Scan for the cell matching the given text and deliver its (x, y) coordinate at center. 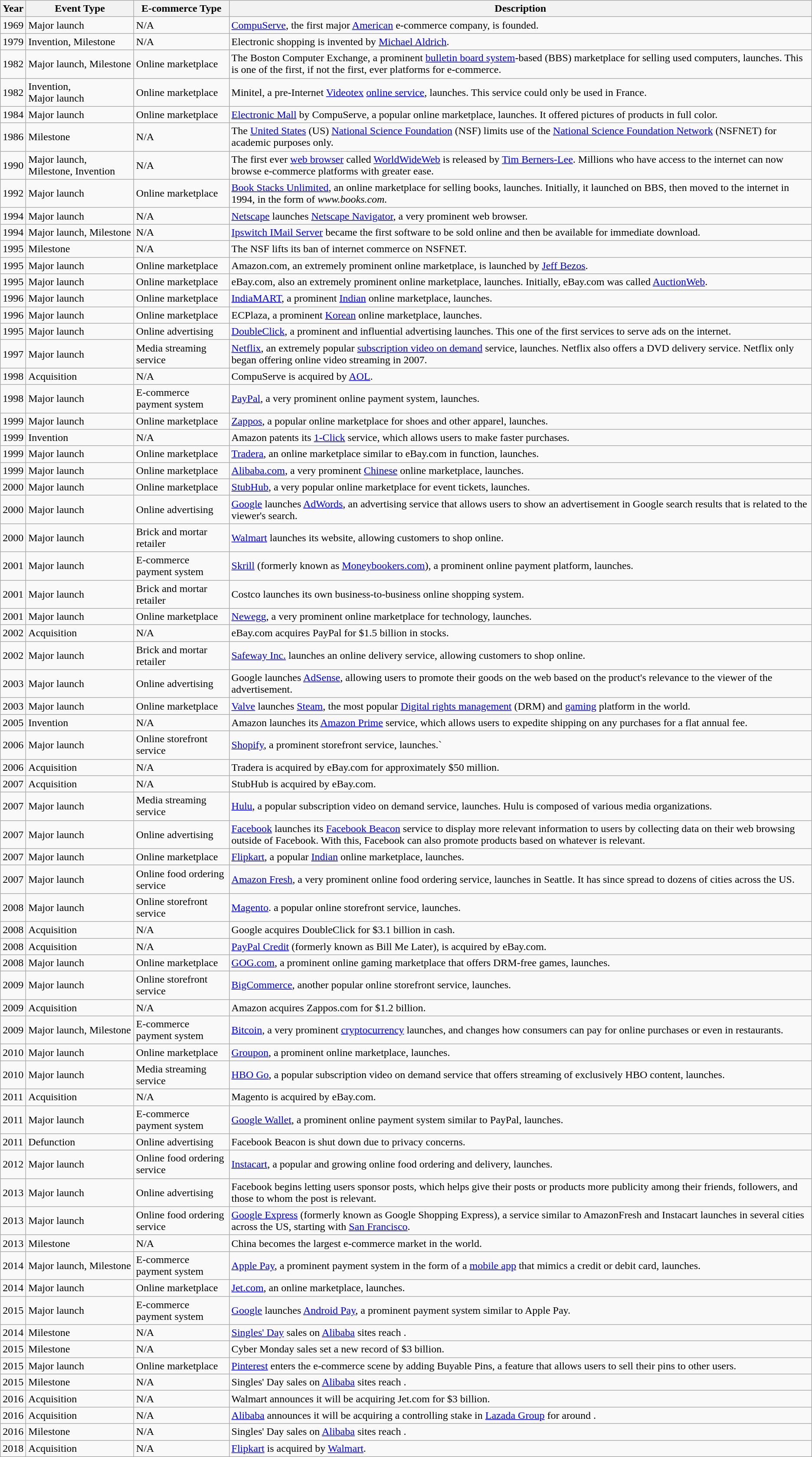
2018 (13, 1448)
Amazon Fresh, a very prominent online food ordering service, launches in Seattle. It has since spread to dozens of cities across the US. (521, 879)
Costco launches its own business-to-business online shopping system. (521, 594)
Amazon launches its Amazon Prime service, which allows users to expedite shipping on any purchases for a flat annual fee. (521, 723)
Invention,Major launch (80, 92)
CompuServe, the first major American e-commerce company, is founded. (521, 25)
Facebook Beacon is shut down due to privacy concerns. (521, 1142)
eBay.com, also an extremely prominent online marketplace, launches. Initially, eBay.com was called AuctionWeb. (521, 282)
Alibaba.com, a very prominent Chinese online marketplace, launches. (521, 470)
Magento. a popular online storefront service, launches. (521, 907)
Electronic Mall by CompuServe, a popular online marketplace, launches. It offered pictures of products in full color. (521, 115)
2005 (13, 723)
Walmart announces it will be acquiring Jet.com for $3 billion. (521, 1399)
Bitcoin, a very prominent cryptocurrency launches, and changes how consumers can pay for online purchases or even in restaurants. (521, 1030)
The NSF lifts its ban of internet commerce on NSFNET. (521, 249)
Major launch, Milestone, Invention (80, 165)
Amazon acquires Zappos.com for $1.2 billion. (521, 1008)
Tradera, an online marketplace similar to eBay.com in function, launches. (521, 454)
Walmart launches its website, allowing customers to shop online. (521, 537)
Valve launches Steam, the most popular Digital rights management (DRM) and gaming platform in the world. (521, 706)
2012 (13, 1164)
Defunction (80, 1142)
Electronic shopping is invented by Michael Aldrich. (521, 42)
Magento is acquired by eBay.com. (521, 1097)
1969 (13, 25)
HBO Go, a popular subscription video on demand service that offers streaming of exclusively HBO content, launches. (521, 1075)
IndiaMART, a prominent Indian online marketplace, launches. (521, 299)
StubHub is acquired by eBay.com. (521, 784)
Alibaba announces it will be acquiring a controlling stake in Lazada Group for around . (521, 1415)
GOG.com, a prominent online gaming marketplace that offers DRM-free games, launches. (521, 963)
1984 (13, 115)
Cyber Monday sales set a new record of $3 billion. (521, 1349)
Tradera is acquired by eBay.com for approximately $50 million. (521, 767)
PayPal, a very prominent online payment system, launches. (521, 398)
Shopify, a prominent storefront service, launches.` (521, 745)
Ipswitch IMail Server became the first software to be sold online and then be available for immediate download. (521, 232)
Hulu, a popular subscription video on demand service, launches. Hulu is composed of various media organizations. (521, 806)
Safeway Inc. launches an online delivery service, allowing customers to shop online. (521, 655)
Skrill (formerly known as Moneybookers.com), a prominent online payment platform, launches. (521, 566)
PayPal Credit (formerly known as Bill Me Later), is acquired by eBay.com. (521, 947)
Invention, Milestone (80, 42)
Flipkart is acquired by Walmart. (521, 1448)
1986 (13, 137)
Amazon patents its 1-Click service, which allows users to make faster purchases. (521, 437)
Minitel, a pre-Internet Videotex online service, launches. This service could only be used in France. (521, 92)
1997 (13, 354)
StubHub, a very popular online marketplace for event tickets, launches. (521, 487)
Google acquires DoubleClick for $3.1 billion in cash. (521, 930)
Zappos, a popular online marketplace for shoes and other apparel, launches. (521, 421)
Google launches Android Pay, a prominent payment system similar to Apple Pay. (521, 1310)
The United States (US) National Science Foundation (NSF) limits use of the National Science Foundation Network (NSFNET) for academic purposes only. (521, 137)
Groupon, a prominent online marketplace, launches. (521, 1052)
1992 (13, 194)
Apple Pay, a prominent payment system in the form of a mobile app that mimics a credit or debit card, launches. (521, 1266)
Flipkart, a popular Indian online marketplace, launches. (521, 857)
Pinterest enters the e-commerce scene by adding Buyable Pins, a feature that allows users to sell their pins to other users. (521, 1366)
1990 (13, 165)
Newegg, a very prominent online marketplace for technology, launches. (521, 617)
Jet.com, an online marketplace, launches. (521, 1288)
BigCommerce, another popular online storefront service, launches. (521, 985)
E-commerce Type (181, 9)
Description (521, 9)
Google launches AdSense, allowing users to promote their goods on the web based on the product's relevance to the viewer of the advertisement. (521, 684)
Instacart, a popular and growing online food ordering and delivery, launches. (521, 1164)
China becomes the largest e-commerce market in the world. (521, 1243)
Google Wallet, a prominent online payment system similar to PayPal, launches. (521, 1120)
Year (13, 9)
Event Type (80, 9)
Amazon.com, an extremely prominent online marketplace, is launched by Jeff Bezos. (521, 265)
DoubleClick, a prominent and influential advertising launches. This one of the first services to serve ads on the internet. (521, 332)
eBay.com acquires PayPal for $1.5 billion in stocks. (521, 633)
CompuServe is acquired by AOL. (521, 376)
1979 (13, 42)
Netscape launches Netscape Navigator, a very prominent web browser. (521, 216)
ECPlaza, a prominent Korean online marketplace, launches. (521, 315)
